Output the (x, y) coordinate of the center of the cell containing the given text.  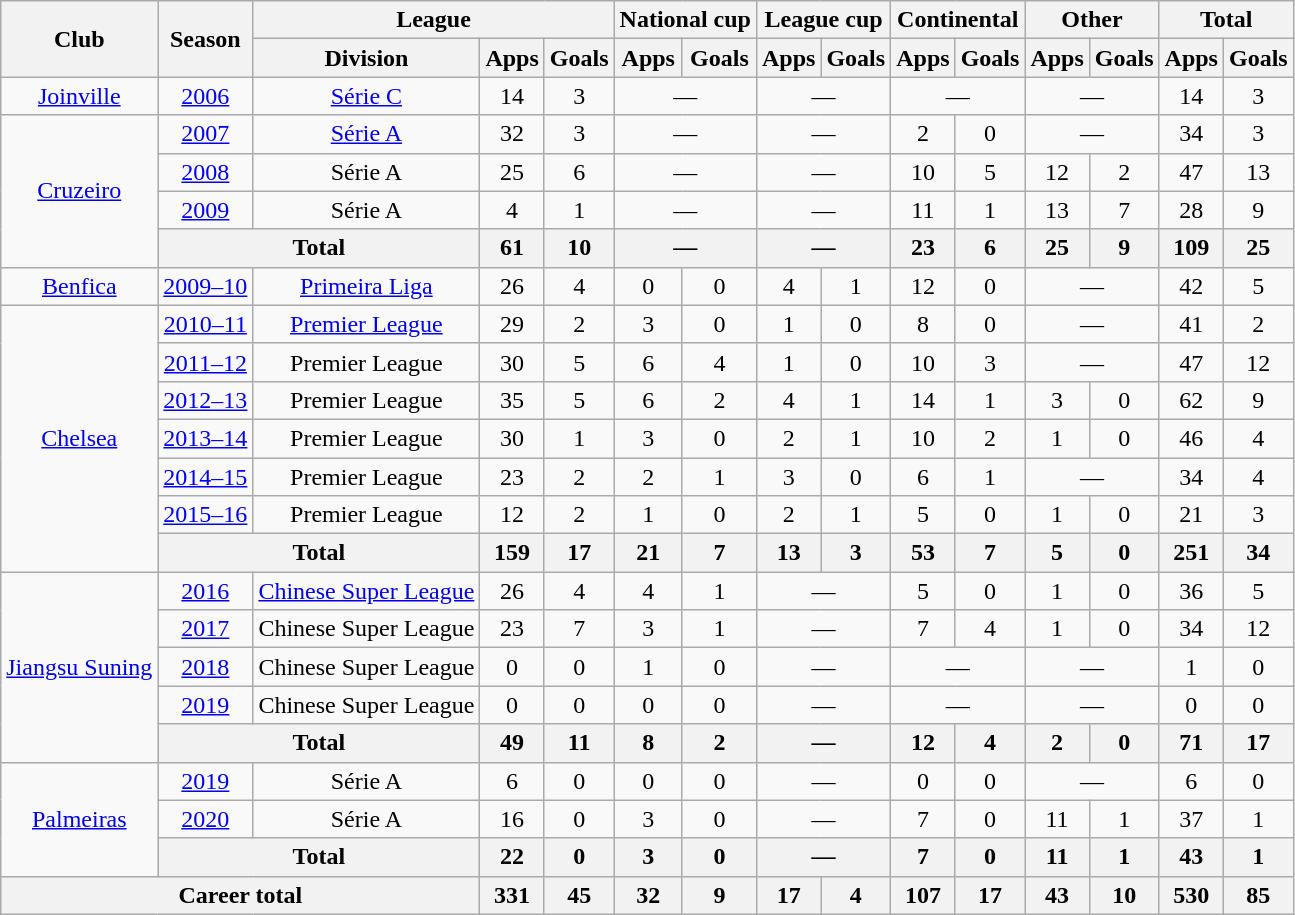
2016 (206, 591)
2013–14 (206, 438)
Benfica (80, 286)
Season (206, 39)
62 (1191, 400)
28 (1191, 210)
Primeira Liga (366, 286)
Palmeiras (80, 819)
2009–10 (206, 286)
Other (1092, 20)
530 (1191, 895)
45 (579, 895)
League cup (823, 20)
2020 (206, 819)
2017 (206, 629)
Série C (366, 96)
Jiangsu Suning (80, 667)
Club (80, 39)
71 (1191, 743)
National cup (685, 20)
46 (1191, 438)
2018 (206, 667)
Continental (958, 20)
53 (923, 553)
107 (923, 895)
42 (1191, 286)
159 (512, 553)
109 (1191, 248)
2014–15 (206, 477)
Joinville (80, 96)
Career total (240, 895)
331 (512, 895)
16 (512, 819)
2007 (206, 134)
41 (1191, 324)
2009 (206, 210)
2010–11 (206, 324)
Cruzeiro (80, 191)
37 (1191, 819)
22 (512, 857)
251 (1191, 553)
49 (512, 743)
61 (512, 248)
2011–12 (206, 362)
2015–16 (206, 515)
2006 (206, 96)
Chelsea (80, 438)
League (434, 20)
Division (366, 58)
35 (512, 400)
2012–13 (206, 400)
85 (1258, 895)
29 (512, 324)
2008 (206, 172)
36 (1191, 591)
